Output the [X, Y] coordinate of the center of the cell containing the given text.  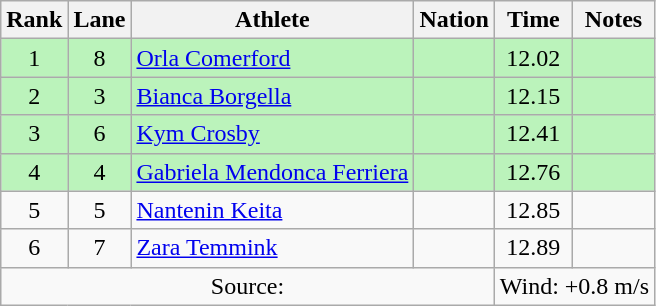
12.15 [533, 96]
8 [100, 58]
1 [34, 58]
Orla Comerford [272, 58]
12.85 [533, 210]
Source: [248, 286]
7 [100, 248]
Athlete [272, 20]
Notes [613, 20]
12.41 [533, 134]
Bianca Borgella [272, 96]
Lane [100, 20]
Nantenin Keita [272, 210]
Rank [34, 20]
12.89 [533, 248]
Gabriela Mendonca Ferriera [272, 172]
Kym Crosby [272, 134]
Nation [454, 20]
Wind: +0.8 m/s [574, 286]
Zara Temmink [272, 248]
Time [533, 20]
12.76 [533, 172]
12.02 [533, 58]
2 [34, 96]
